Return [x, y] of the center of cell containing provided text 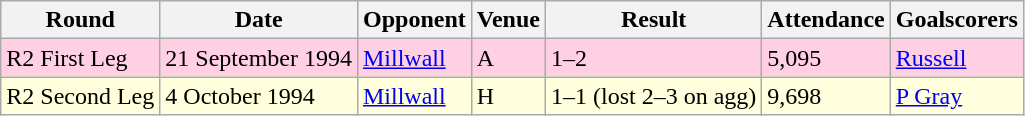
Date [259, 20]
21 September 1994 [259, 58]
Round [80, 20]
Russell [956, 58]
R2 First Leg [80, 58]
H [508, 96]
9,698 [826, 96]
Opponent [414, 20]
Attendance [826, 20]
4 October 1994 [259, 96]
Goalscorers [956, 20]
1–1 (lost 2–3 on agg) [653, 96]
5,095 [826, 58]
P Gray [956, 96]
R2 Second Leg [80, 96]
Result [653, 20]
Venue [508, 20]
1–2 [653, 58]
A [508, 58]
